Return the [X, Y] coordinate for the center point of the cell that contains the specified text.  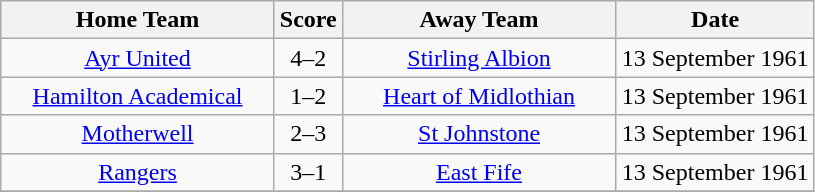
3–1 [308, 172]
East Fife [479, 172]
2–3 [308, 134]
Date [716, 20]
Motherwell [138, 134]
Away Team [479, 20]
Home Team [138, 20]
1–2 [308, 96]
St Johnstone [479, 134]
4–2 [308, 58]
Hamilton Academical [138, 96]
Score [308, 20]
Stirling Albion [479, 58]
Heart of Midlothian [479, 96]
Rangers [138, 172]
Ayr United [138, 58]
